Locate the cell with the specified text and output its (x, y) center coordinate. 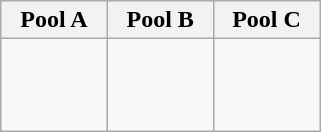
Pool B (160, 20)
Pool C (266, 20)
Pool A (54, 20)
